Extract the [x, y] coordinate from the center of the cell holding the provided text.  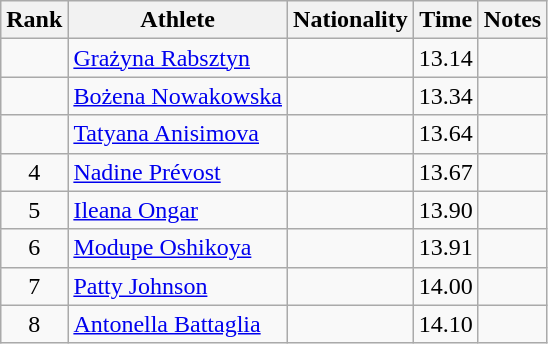
13.34 [446, 96]
14.00 [446, 286]
Ileana Ongar [178, 210]
7 [34, 286]
Nationality [351, 20]
13.90 [446, 210]
4 [34, 172]
Patty Johnson [178, 286]
Athlete [178, 20]
13.67 [446, 172]
Notes [512, 20]
14.10 [446, 324]
6 [34, 248]
Rank [34, 20]
Nadine Prévost [178, 172]
Modupe Oshikoya [178, 248]
Time [446, 20]
Antonella Battaglia [178, 324]
Tatyana Anisimova [178, 134]
13.14 [446, 58]
Bożena Nowakowska [178, 96]
Grażyna Rabsztyn [178, 58]
13.64 [446, 134]
8 [34, 324]
5 [34, 210]
13.91 [446, 248]
